Return the (X, Y) coordinate for the center point of the cell that contains the specified text.  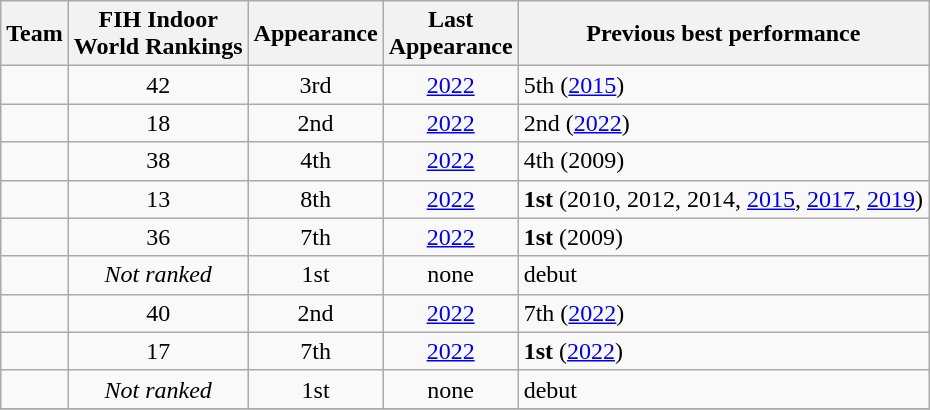
FIH IndoorWorld Rankings (158, 34)
5th (2015) (723, 85)
Appearance (316, 34)
LastAppearance (450, 34)
40 (158, 313)
18 (158, 123)
4th (316, 161)
2nd (2022) (723, 123)
4th (2009) (723, 161)
8th (316, 199)
17 (158, 351)
13 (158, 199)
1st (2009) (723, 237)
1st (2010, 2012, 2014, 2015, 2017, 2019) (723, 199)
3rd (316, 85)
7th (2022) (723, 313)
36 (158, 237)
1st (2022) (723, 351)
Team (35, 34)
42 (158, 85)
38 (158, 161)
Previous best performance (723, 34)
